Find where the given text appears and provide that cell's center as [x, y] coordinate. 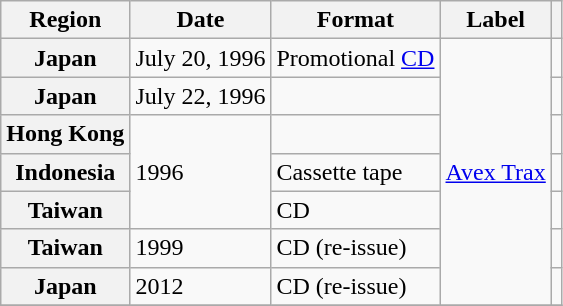
Date [200, 20]
Promotional CD [356, 58]
2012 [200, 286]
1996 [200, 172]
Format [356, 20]
Indonesia [66, 172]
Label [496, 20]
1999 [200, 248]
Avex Trax [496, 172]
July 22, 1996 [200, 96]
CD [356, 210]
Cassette tape [356, 172]
Region [66, 20]
July 20, 1996 [200, 58]
Hong Kong [66, 134]
